For the text-containing cell, return its midpoint in (x, y) coordinate format. 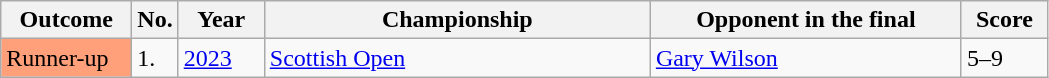
Gary Wilson (806, 58)
1. (155, 58)
Championship (457, 20)
Runner-up (66, 58)
2023 (221, 58)
Opponent in the final (806, 20)
Score (1004, 20)
No. (155, 20)
Outcome (66, 20)
5–9 (1004, 58)
Scottish Open (457, 58)
Year (221, 20)
